From the cell containing the given text, extract its center point as [x, y] coordinate. 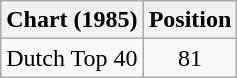
81 [190, 58]
Position [190, 20]
Chart (1985) [72, 20]
Dutch Top 40 [72, 58]
